For the text-containing cell, return its midpoint in [X, Y] coordinate format. 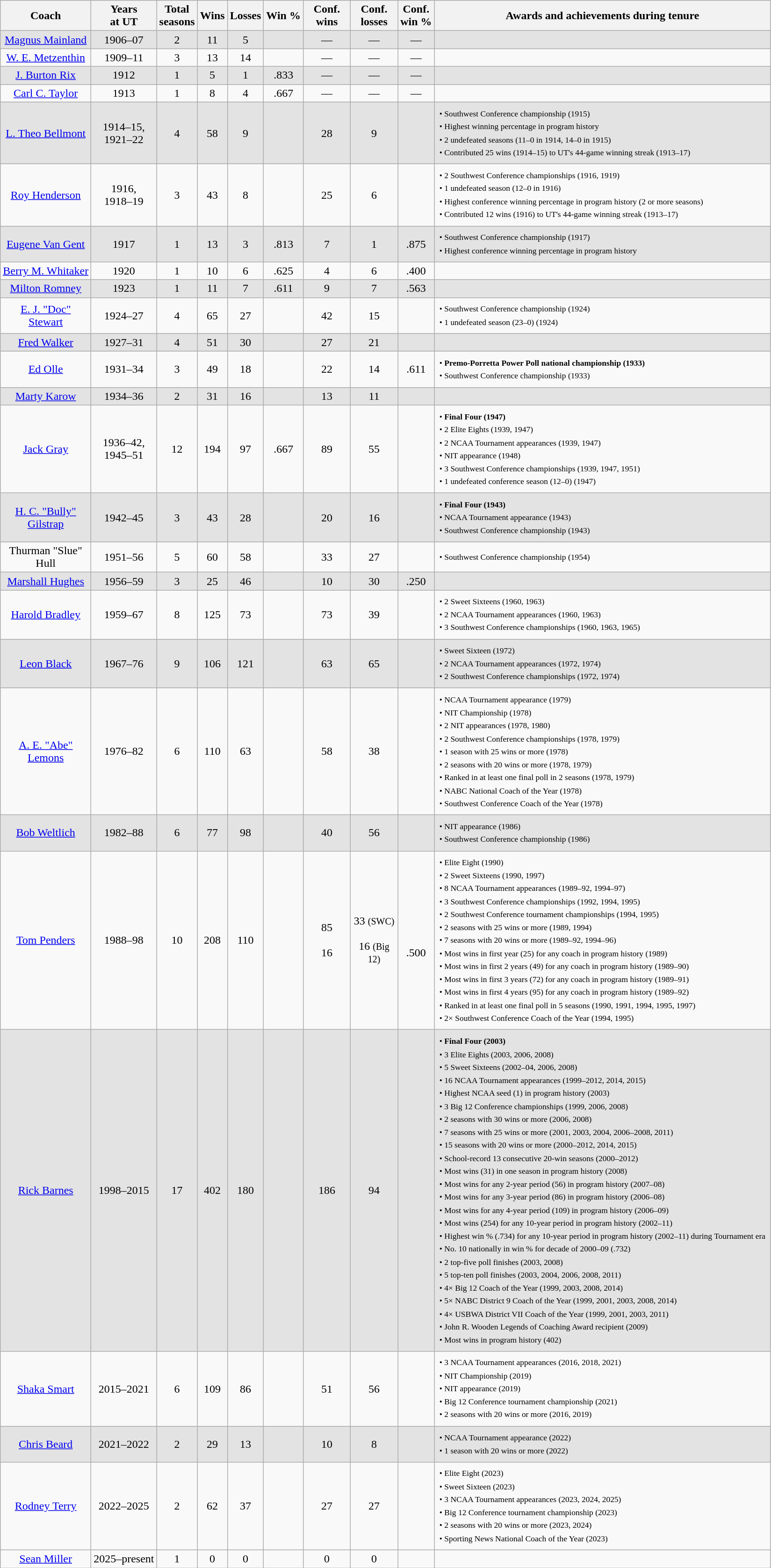
L. Theo Bellmont [46, 133]
18 [245, 369]
Tom Penders [46, 940]
.625 [283, 271]
Yearsat UT [124, 16]
Win % [283, 16]
Losses [245, 16]
• Final Four (1943)• NCAA Tournament appearance (1943)• Southwest Conference championship (1943) [602, 517]
.875 [416, 244]
1956–59 [124, 581]
Ed Olle [46, 369]
1982–88 [124, 833]
• Sweet Sixteen (1972)• 2 NCAA Tournament appearances (1972, 1974)• 2 Southwest Conference championships (1972, 1974) [602, 664]
1927–31 [124, 342]
106 [212, 664]
39 [374, 614]
77 [212, 833]
38 [374, 751]
Sean Miller [46, 1559]
Rick Barnes [46, 1191]
Marshall Hughes [46, 581]
109 [212, 1388]
Conf.win % [416, 16]
55 [374, 449]
Conf.losses [374, 16]
1920 [124, 271]
Coach [46, 16]
Totalseasons [177, 16]
2021–2022 [124, 1444]
1913 [124, 93]
• Southwest Conference championship (1924)• 1 undefeated season (23–0) (1924) [602, 315]
Conf.wins [326, 16]
62 [212, 1506]
94 [374, 1191]
180 [245, 1191]
1988–98 [124, 940]
Harold Bradley [46, 614]
Fred Walker [46, 342]
1959–67 [124, 614]
31 [212, 396]
46 [245, 581]
.833 [283, 75]
1934–36 [124, 396]
Bob Weltlich [46, 833]
Awards and achievements during tenure [602, 16]
49 [212, 369]
Leon Black [46, 664]
• 2 Sweet Sixteens (1960, 1963)• 2 NCAA Tournament appearances (1960, 1963)• 3 Southwest Conference championships (1960, 1963, 1965) [602, 614]
Roy Henderson [46, 195]
1976–82 [124, 751]
• NCAA Tournament appearance (2022)• 1 season with 20 wins or more (2022) [602, 1444]
98 [245, 833]
.400 [416, 271]
1967–76 [124, 664]
Milton Romney [46, 289]
402 [212, 1191]
Carl C. Taylor [46, 93]
Chris Beard [46, 1444]
125 [212, 614]
29 [212, 1444]
1936–42,1945–51 [124, 449]
37 [245, 1506]
Thurman "Slue"Hull [46, 557]
33 [326, 557]
21 [374, 342]
J. Burton Rix [46, 75]
• Premo-Porretta Power Poll national championship (1933)• Southwest Conference championship (1933) [602, 369]
Berry M. Whitaker [46, 271]
1923 [124, 289]
Magnus Mainland [46, 40]
H. C. "Bully"Gilstrap [46, 517]
.563 [416, 289]
17 [177, 1191]
1942–45 [124, 517]
.813 [283, 244]
1909–11 [124, 58]
2022–2025 [124, 1506]
60 [212, 557]
Jack Gray [46, 449]
1951–56 [124, 557]
Shaka Smart [46, 1388]
33 (SWC)16 (Big 12) [374, 940]
1916,1918–19 [124, 195]
Rodney Terry [46, 1506]
Eugene Van Gent [46, 244]
A. E. "Abe"Lemons [46, 751]
22 [326, 369]
• Southwest Conference championship (1954) [602, 557]
1998–2015 [124, 1191]
Marty Karow [46, 396]
121 [245, 664]
42 [326, 315]
1906–07 [124, 40]
.500 [416, 940]
1912 [124, 75]
86 [245, 1388]
1924–27 [124, 315]
186 [326, 1191]
2015–2021 [124, 1388]
1914–15,1921–22 [124, 133]
.250 [416, 581]
2025–present [124, 1559]
• Southwest Conference championship (1917)• Highest conference winning percentage in program history [602, 244]
W. E. Metzenthin [46, 58]
15 [374, 315]
20 [326, 517]
E. J. "Doc"Stewart [46, 315]
40 [326, 833]
1917 [124, 244]
194 [212, 449]
8516 [326, 940]
• NIT appearance (1986)• Southwest Conference championship (1986) [602, 833]
Wins [212, 16]
208 [212, 940]
1931–34 [124, 369]
89 [326, 449]
12 [177, 449]
97 [245, 449]
